Find where the given text appears and provide that cell's center as [x, y] coordinate. 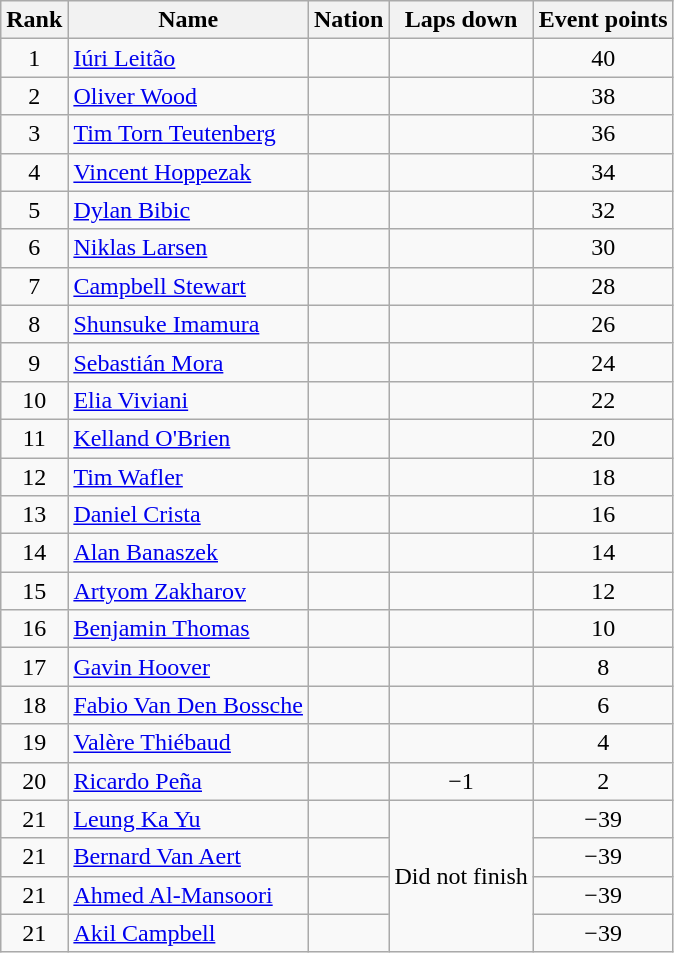
9 [34, 362]
Oliver Wood [188, 96]
36 [603, 134]
Ahmed Al-Mansoori [188, 895]
Artyom Zakharov [188, 591]
Ricardo Peña [188, 781]
Fabio Van Den Bossche [188, 705]
Shunsuke Imamura [188, 324]
Laps down [461, 20]
Kelland O'Brien [188, 438]
Name [188, 20]
40 [603, 58]
Akil Campbell [188, 933]
Did not finish [461, 876]
22 [603, 400]
Tim Wafler [188, 477]
Niklas Larsen [188, 248]
Benjamin Thomas [188, 629]
Dylan Bibic [188, 210]
Elia Viviani [188, 400]
Event points [603, 20]
7 [34, 286]
Alan Banaszek [188, 553]
3 [34, 134]
13 [34, 515]
32 [603, 210]
19 [34, 743]
26 [603, 324]
Campbell Stewart [188, 286]
Nation [348, 20]
1 [34, 58]
Leung Ka Yu [188, 819]
Gavin Hoover [188, 667]
Daniel Crista [188, 515]
5 [34, 210]
−1 [461, 781]
Iúri Leitão [188, 58]
15 [34, 591]
28 [603, 286]
Vincent Hoppezak [188, 172]
38 [603, 96]
17 [34, 667]
Bernard Van Aert [188, 857]
Valère Thiébaud [188, 743]
34 [603, 172]
11 [34, 438]
30 [603, 248]
24 [603, 362]
Tim Torn Teutenberg [188, 134]
Sebastián Mora [188, 362]
Rank [34, 20]
